Return the (X, Y) coordinate for the center point of the cell that contains the specified text.  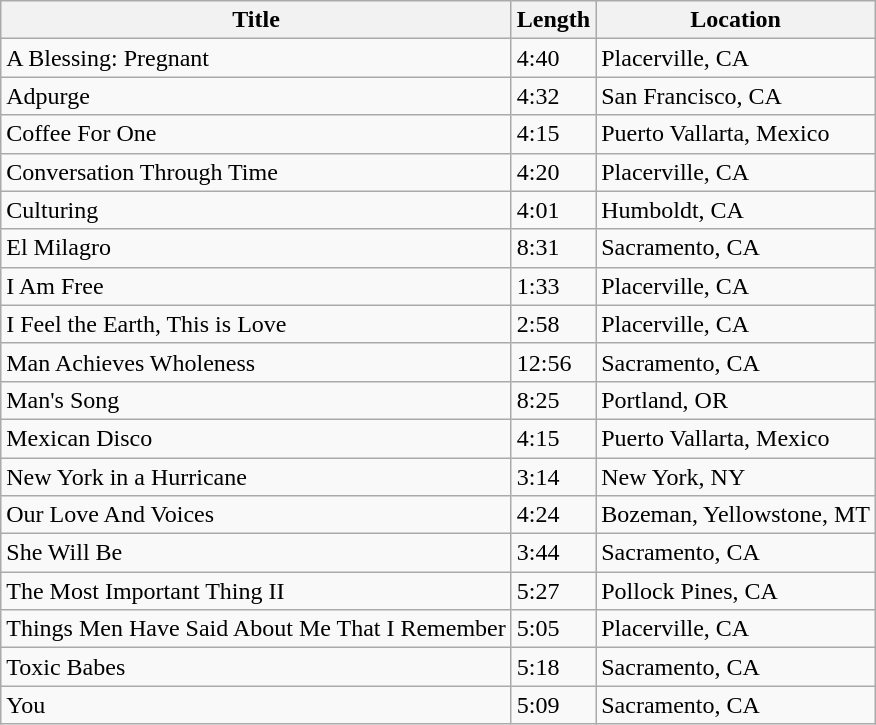
A Blessing: Pregnant (256, 58)
San Francisco, CA (736, 96)
3:44 (553, 553)
She Will Be (256, 553)
5:09 (553, 705)
8:31 (553, 248)
Man Achieves Wholeness (256, 362)
1:33 (553, 286)
Our Love And Voices (256, 515)
12:56 (553, 362)
New York, NY (736, 477)
Portland, OR (736, 400)
5:27 (553, 591)
Length (553, 20)
Culturing (256, 210)
4:40 (553, 58)
I Feel the Earth, This is Love (256, 324)
4:24 (553, 515)
4:01 (553, 210)
Humboldt, CA (736, 210)
The Most Important Thing II (256, 591)
Bozeman, Yellowstone, MT (736, 515)
Things Men Have Said About Me That I Remember (256, 629)
Title (256, 20)
I Am Free (256, 286)
Location (736, 20)
Toxic Babes (256, 667)
2:58 (553, 324)
Conversation Through Time (256, 172)
Mexican Disco (256, 438)
5:18 (553, 667)
Man's Song (256, 400)
4:32 (553, 96)
3:14 (553, 477)
Pollock Pines, CA (736, 591)
8:25 (553, 400)
4:20 (553, 172)
5:05 (553, 629)
You (256, 705)
Adpurge (256, 96)
Coffee For One (256, 134)
New York in a Hurricane (256, 477)
El Milagro (256, 248)
